Scan for the cell matching the given text and deliver its (x, y) coordinate at center. 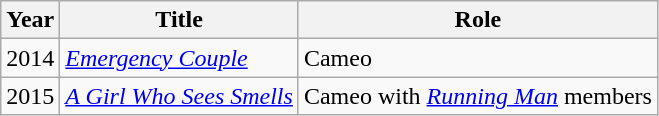
Emergency Couple (180, 58)
A Girl Who Sees Smells (180, 96)
2014 (30, 58)
Role (478, 20)
Cameo with Running Man members (478, 96)
Year (30, 20)
2015 (30, 96)
Title (180, 20)
Cameo (478, 58)
